Return the (x, y) coordinate for the center point of the cell that contains the specified text.  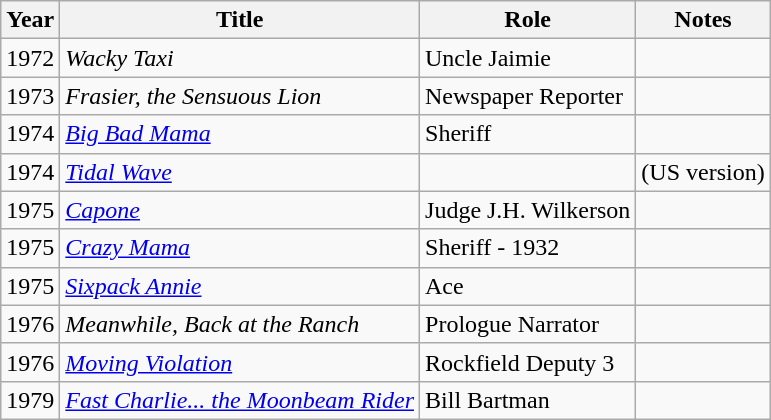
Sheriff (528, 134)
Role (528, 20)
Sixpack Annie (240, 286)
1972 (30, 58)
Uncle Jaimie (528, 58)
Notes (703, 20)
Crazy Mama (240, 248)
Ace (528, 286)
Judge J.H. Wilkerson (528, 210)
Capone (240, 210)
Newspaper Reporter (528, 96)
Sheriff - 1932 (528, 248)
Fast Charlie... the Moonbeam Rider (240, 400)
Prologue Narrator (528, 324)
Year (30, 20)
Wacky Taxi (240, 58)
Big Bad Mama (240, 134)
Moving Violation (240, 362)
Frasier, the Sensuous Lion (240, 96)
Rockfield Deputy 3 (528, 362)
Meanwhile, Back at the Ranch (240, 324)
Tidal Wave (240, 172)
1979 (30, 400)
Bill Bartman (528, 400)
1973 (30, 96)
Title (240, 20)
(US version) (703, 172)
